Return the [x, y] coordinate for the center point of the cell that contains the specified text.  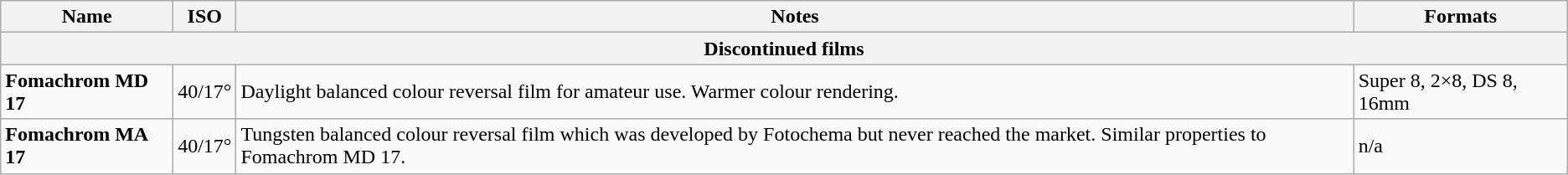
Formats [1461, 17]
Daylight balanced colour reversal film for amateur use. Warmer colour rendering. [795, 92]
Name [87, 17]
ISO [204, 17]
n/a [1461, 146]
Fomachrom MA 17 [87, 146]
Tungsten balanced colour reversal film which was developed by Fotochema but never reached the market. Similar properties to Fomachrom MD 17. [795, 146]
Fomachrom MD 17 [87, 92]
Notes [795, 17]
Discontinued films [784, 49]
Super 8, 2×8, DS 8, 16mm [1461, 92]
